Extract the (x, y) coordinate from the center of the cell holding the provided text.  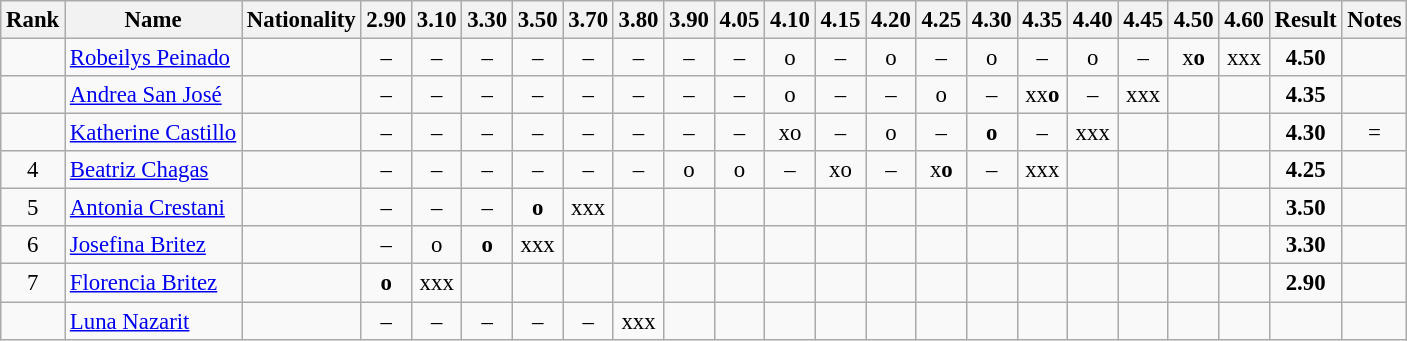
Rank (33, 20)
Robeilys Peinado (154, 58)
4 (33, 170)
Beatriz Chagas (154, 170)
3.80 (638, 20)
4.10 (790, 20)
4.45 (1143, 20)
Nationality (302, 20)
3.10 (436, 20)
3.90 (689, 20)
Antonia Crestani (154, 208)
Josefina Britez (154, 245)
Florencia Britez (154, 283)
Notes (1374, 20)
Luna Nazarit (154, 321)
3.70 (588, 20)
4.20 (891, 20)
4.15 (840, 20)
Result (1306, 20)
= (1374, 133)
7 (33, 283)
Katherine Castillo (154, 133)
Name (154, 20)
4.60 (1244, 20)
4.40 (1092, 20)
xxo (1042, 95)
6 (33, 245)
4.05 (739, 20)
Andrea San José (154, 95)
5 (33, 208)
